For the text-containing cell, return its midpoint in (X, Y) coordinate format. 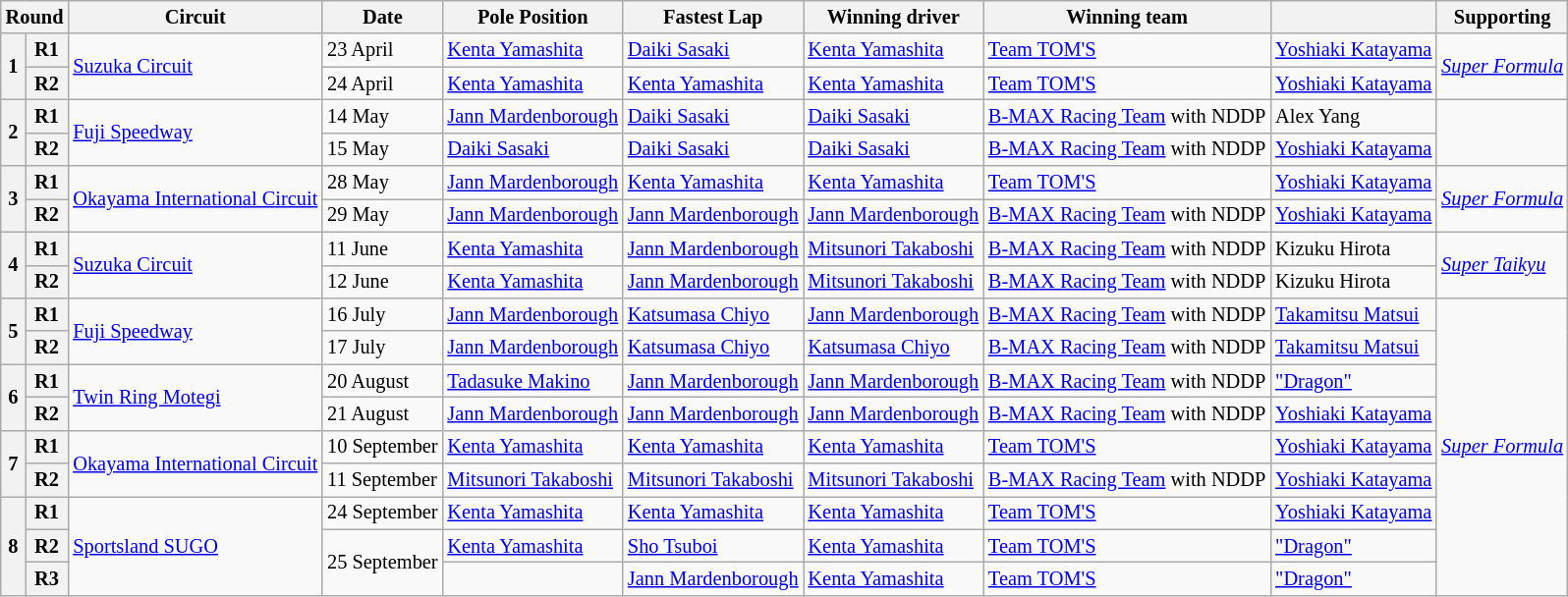
Supporting (1502, 17)
21 August (382, 413)
4 (14, 265)
3 (14, 198)
Sportsland SUGO (195, 546)
11 June (382, 248)
11 September (382, 480)
20 August (382, 381)
28 May (382, 183)
25 September (382, 562)
6 (14, 397)
Fastest Lap (713, 17)
14 May (382, 116)
5 (14, 330)
10 September (382, 447)
Circuit (195, 17)
12 June (382, 282)
2 (14, 132)
24 April (382, 83)
Twin Ring Motegi (195, 397)
Winning driver (894, 17)
Super Taikyu (1502, 265)
24 September (382, 513)
Alex Yang (1354, 116)
15 May (382, 149)
1 (14, 67)
Round (35, 17)
7 (14, 463)
23 April (382, 50)
R3 (47, 578)
Sho Tsuboi (713, 546)
Date (382, 17)
8 (14, 546)
17 July (382, 348)
Winning team (1127, 17)
29 May (382, 215)
16 July (382, 314)
Pole Position (532, 17)
Tadasuke Makino (532, 381)
